Scan for the cell matching the given text and deliver its [x, y] coordinate at center. 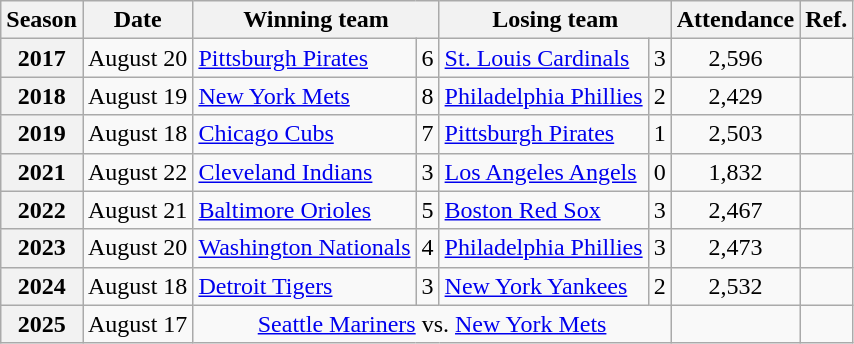
2017 [42, 58]
2023 [42, 248]
August 17 [137, 324]
Seattle Mariners vs. New York Mets [432, 324]
1,832 [735, 172]
Cleveland Indians [304, 172]
2019 [42, 134]
2,532 [735, 286]
2,596 [735, 58]
2025 [42, 324]
Attendance [735, 20]
Losing team [555, 20]
Los Angeles Angels [544, 172]
August 19 [137, 96]
New York Mets [304, 96]
Boston Red Sox [544, 210]
2,503 [735, 134]
4 [428, 248]
Washington Nationals [304, 248]
0 [660, 172]
Winning team [316, 20]
Chicago Cubs [304, 134]
August 21 [137, 210]
August 22 [137, 172]
2,467 [735, 210]
Baltimore Orioles [304, 210]
5 [428, 210]
6 [428, 58]
2021 [42, 172]
2022 [42, 210]
2,473 [735, 248]
St. Louis Cardinals [544, 58]
2,429 [735, 96]
2024 [42, 286]
Detroit Tigers [304, 286]
7 [428, 134]
Date [137, 20]
Season [42, 20]
Ref. [826, 20]
1 [660, 134]
2018 [42, 96]
New York Yankees [544, 286]
8 [428, 96]
